Locate the cell with the specified text and output its (X, Y) center coordinate. 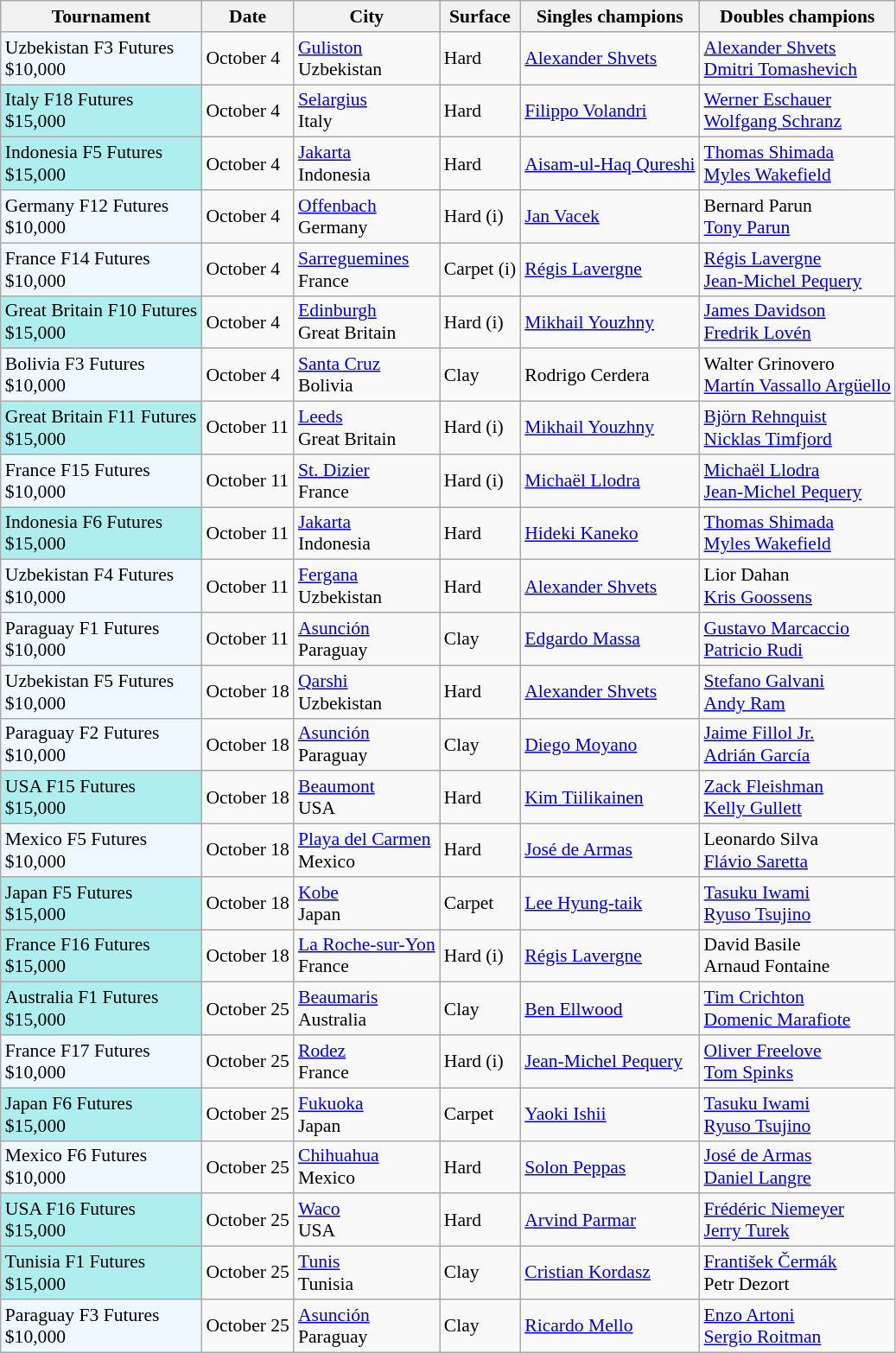
SelargiusItaly (366, 111)
Ben Ellwood (610, 1009)
Stefano Galvani Andy Ram (798, 691)
Uzbekistan F5 Futures$10,000 (102, 691)
Singles champions (610, 16)
Bernard Parun Tony Parun (798, 216)
František Čermák Petr Dezort (798, 1274)
Tim Crichton Domenic Marafiote (798, 1009)
Playa del CarmenMexico (366, 850)
Yaoki Ishii (610, 1115)
Cristian Kordasz (610, 1274)
France F17 Futures$10,000 (102, 1061)
EdinburghGreat Britain (366, 321)
David Basile Arnaud Fontaine (798, 956)
St. DizierFrance (366, 480)
Leonardo Silva Flávio Saretta (798, 850)
Carpet (i) (480, 270)
Germany F12 Futures$10,000 (102, 216)
Santa CruzBolivia (366, 375)
Mexico F5 Futures$10,000 (102, 850)
Uzbekistan F4 Futures$10,000 (102, 586)
Jan Vacek (610, 216)
OffenbachGermany (366, 216)
Australia F1 Futures$15,000 (102, 1009)
Bolivia F3 Futures$10,000 (102, 375)
Hideki Kaneko (610, 534)
Arvind Parmar (610, 1220)
Alexander Shvets Dmitri Tomashevich (798, 59)
FukuokaJapan (366, 1115)
Indonesia F6 Futures$15,000 (102, 534)
City (366, 16)
Mexico F6 Futures$10,000 (102, 1166)
Tournament (102, 16)
Japan F5 Futures$15,000 (102, 904)
Ricardo Mello (610, 1325)
LeedsGreat Britain (366, 429)
Michaël Llodra (610, 480)
Diego Moyano (610, 745)
Surface (480, 16)
Lee Hyung-taik (610, 904)
Italy F18 Futures$15,000 (102, 111)
José de Armas Daniel Langre (798, 1166)
USA F16 Futures$15,000 (102, 1220)
QarshiUzbekistan (366, 691)
France F15 Futures$10,000 (102, 480)
Tunisia F1 Futures$15,000 (102, 1274)
Jaime Fillol Jr. Adrián García (798, 745)
Indonesia F5 Futures$15,000 (102, 164)
RodezFrance (366, 1061)
FerganaUzbekistan (366, 586)
Walter Grinovero Martín Vassallo Argüello (798, 375)
Date (247, 16)
BeaumontUSA (366, 798)
Werner Eschauer Wolfgang Schranz (798, 111)
Doubles champions (798, 16)
Great Britain F11 Futures$15,000 (102, 429)
Japan F6 Futures$15,000 (102, 1115)
TunisTunisia (366, 1274)
France F14 Futures$10,000 (102, 270)
Filippo Volandri (610, 111)
Paraguay F1 Futures$10,000 (102, 639)
Rodrigo Cerdera (610, 375)
ChihuahuaMexico (366, 1166)
José de Armas (610, 850)
Solon Peppas (610, 1166)
Paraguay F3 Futures$10,000 (102, 1325)
Kim Tiilikainen (610, 798)
James Davidson Fredrik Lovén (798, 321)
Michaël Llodra Jean-Michel Pequery (798, 480)
Björn Rehnquist Nicklas Timfjord (798, 429)
BeaumarisAustralia (366, 1009)
Jean-Michel Pequery (610, 1061)
SarregueminesFrance (366, 270)
La Roche-sur-YonFrance (366, 956)
Enzo Artoni Sergio Roitman (798, 1325)
Oliver Freelove Tom Spinks (798, 1061)
GulistonUzbekistan (366, 59)
Aisam-ul-Haq Qureshi (610, 164)
KobeJapan (366, 904)
Lior Dahan Kris Goossens (798, 586)
Great Britain F10 Futures$15,000 (102, 321)
Zack Fleishman Kelly Gullett (798, 798)
Frédéric Niemeyer Jerry Turek (798, 1220)
Paraguay F2 Futures$10,000 (102, 745)
Uzbekistan F3 Futures$10,000 (102, 59)
Régis Lavergne Jean-Michel Pequery (798, 270)
WacoUSA (366, 1220)
Gustavo Marcaccio Patricio Rudi (798, 639)
Edgardo Massa (610, 639)
France F16 Futures$15,000 (102, 956)
USA F15 Futures$15,000 (102, 798)
